Return the (x, y) coordinate for the center point of the cell that contains the specified text.  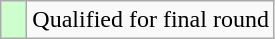
Qualified for final round (151, 20)
